Search for the cell housing the specified text and yield its (X, Y) center coordinate. 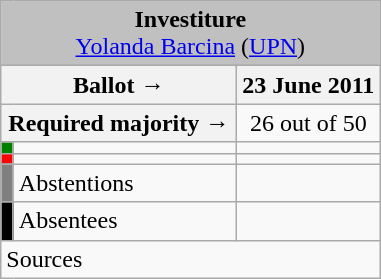
Sources (190, 259)
Ballot → (119, 85)
Absentees (125, 221)
Abstentions (125, 183)
Required majority → (119, 123)
23 June 2011 (308, 85)
InvestitureYolanda Barcina (UPN) (190, 34)
26 out of 50 (308, 123)
